For the text-containing cell, return its midpoint in [X, Y] coordinate format. 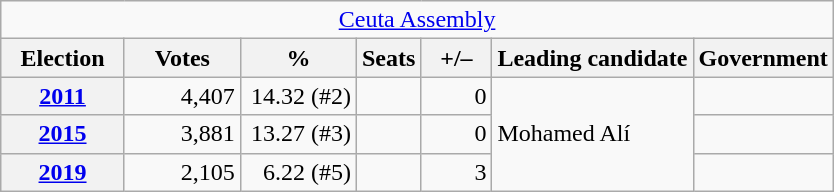
4,407 [182, 96]
3,881 [182, 134]
% [298, 58]
Ceuta Assembly [418, 20]
2015 [63, 134]
2019 [63, 172]
14.32 (#2) [298, 96]
3 [456, 172]
Votes [182, 58]
+/– [456, 58]
Seats [388, 58]
Leading candidate [592, 58]
Government [763, 58]
Mohamed Alí [592, 134]
2011 [63, 96]
13.27 (#3) [298, 134]
2,105 [182, 172]
Election [63, 58]
6.22 (#5) [298, 172]
